Search for the cell housing the specified text and yield its [X, Y] center coordinate. 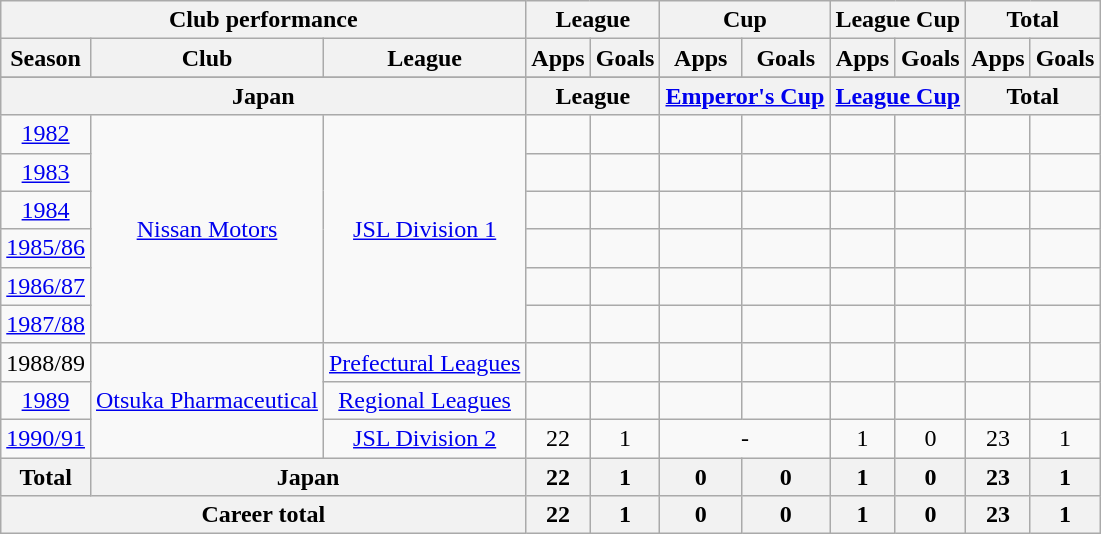
1985/86 [46, 248]
1989 [46, 400]
Club performance [264, 20]
1982 [46, 134]
1984 [46, 210]
1988/89 [46, 362]
Emperor's Cup [745, 96]
Career total [264, 515]
1987/88 [46, 324]
Prefectural Leagues [424, 362]
JSL Division 1 [424, 229]
Season [46, 58]
Otsuka Pharmaceutical [206, 400]
JSL Division 2 [424, 438]
1990/91 [46, 438]
Cup [745, 20]
Nissan Motors [206, 229]
1986/87 [46, 286]
1983 [46, 172]
- [745, 438]
Club [206, 58]
Regional Leagues [424, 400]
